Return [X, Y] of the center of cell containing provided text 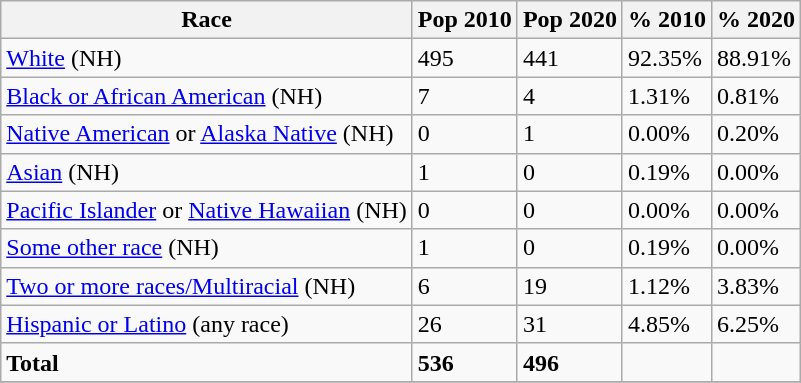
Pacific Islander or Native Hawaiian (NH) [207, 210]
7 [464, 96]
Race [207, 20]
Native American or Alaska Native (NH) [207, 134]
4 [570, 96]
White (NH) [207, 58]
0.81% [756, 96]
Some other race (NH) [207, 248]
Total [207, 362]
Black or African American (NH) [207, 96]
Asian (NH) [207, 172]
26 [464, 324]
4.85% [666, 324]
Pop 2020 [570, 20]
Pop 2010 [464, 20]
1.31% [666, 96]
536 [464, 362]
92.35% [666, 58]
Hispanic or Latino (any race) [207, 324]
6 [464, 286]
Two or more races/Multiracial (NH) [207, 286]
19 [570, 286]
31 [570, 324]
% 2020 [756, 20]
496 [570, 362]
441 [570, 58]
1.12% [666, 286]
6.25% [756, 324]
0.20% [756, 134]
% 2010 [666, 20]
3.83% [756, 286]
495 [464, 58]
88.91% [756, 58]
